Search for the cell housing the specified text and yield its [x, y] center coordinate. 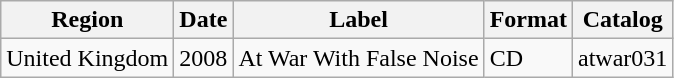
At War With False Noise [358, 58]
Label [358, 20]
2008 [204, 58]
Date [204, 20]
atwar031 [622, 58]
CD [528, 58]
United Kingdom [88, 58]
Format [528, 20]
Catalog [622, 20]
Region [88, 20]
